Return (X, Y) of the center of cell containing provided text 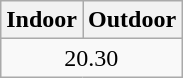
Indoor (42, 20)
20.30 (92, 58)
Outdoor (132, 20)
